Return the [x, y] coordinate for the center point of the cell that contains the specified text.  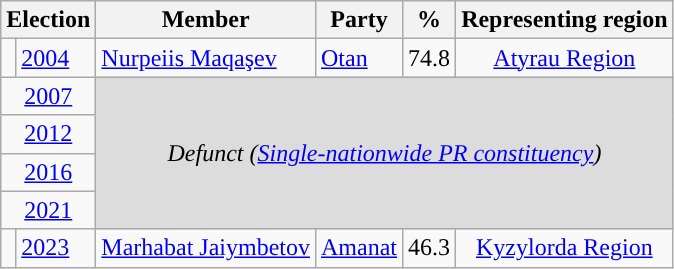
Atyrau Region [565, 58]
2023 [56, 248]
46.3 [430, 248]
Representing region [565, 20]
2012 [48, 134]
Kyzylorda Region [565, 248]
Defunct (Single-nationwide PR constituency) [384, 153]
2021 [48, 210]
2007 [48, 96]
Party [358, 20]
74.8 [430, 58]
% [430, 20]
2016 [48, 172]
Election [48, 20]
Member [206, 20]
Amanat [358, 248]
Marhabat Jaiymbetov [206, 248]
Otan [358, 58]
Nurpeiis Maqaşev [206, 58]
2004 [56, 58]
